Extract the [X, Y] coordinate from the center of the cell holding the provided text.  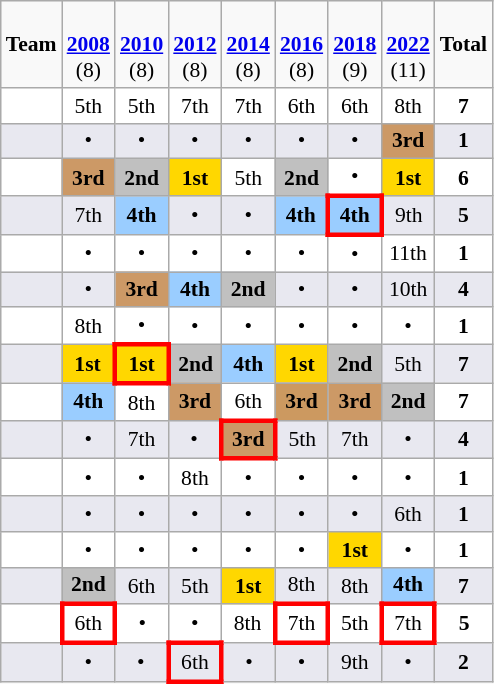
2012(8) [194, 44]
2010(8) [142, 44]
10th [408, 290]
6 [464, 178]
2022(11) [408, 44]
2 [464, 662]
Total [464, 44]
Team [32, 44]
2016(8) [302, 44]
2014(8) [248, 44]
2018(9) [354, 44]
2008(8) [88, 44]
11th [408, 254]
